Extract the (X, Y) coordinate from the center of the cell holding the provided text.  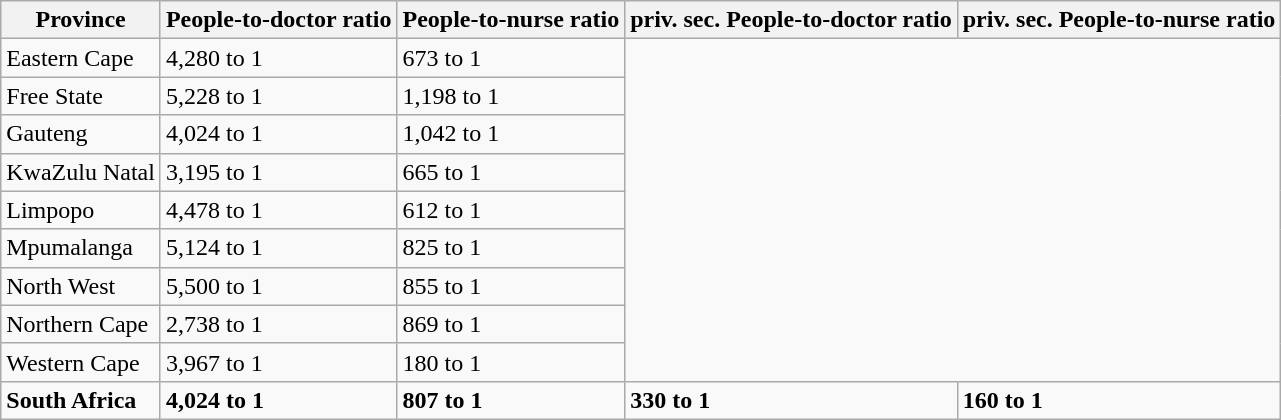
Mpumalanga (81, 248)
330 to 1 (792, 400)
Western Cape (81, 362)
Gauteng (81, 134)
3,967 to 1 (278, 362)
665 to 1 (511, 172)
People-to-doctor ratio (278, 20)
Northern Cape (81, 324)
Eastern Cape (81, 58)
priv. sec. People-to-nurse ratio (1119, 20)
612 to 1 (511, 210)
855 to 1 (511, 286)
807 to 1 (511, 400)
180 to 1 (511, 362)
869 to 1 (511, 324)
3,195 to 1 (278, 172)
1,042 to 1 (511, 134)
160 to 1 (1119, 400)
5,124 to 1 (278, 248)
South Africa (81, 400)
1,198 to 1 (511, 96)
4,280 to 1 (278, 58)
5,500 to 1 (278, 286)
5,228 to 1 (278, 96)
priv. sec. People-to-doctor ratio (792, 20)
825 to 1 (511, 248)
KwaZulu Natal (81, 172)
Free State (81, 96)
4,478 to 1 (278, 210)
Province (81, 20)
673 to 1 (511, 58)
2,738 to 1 (278, 324)
Limpopo (81, 210)
North West (81, 286)
People-to-nurse ratio (511, 20)
